Pinpoint the cell where the given text exists, returning its [x, y] midpoint coordinate. 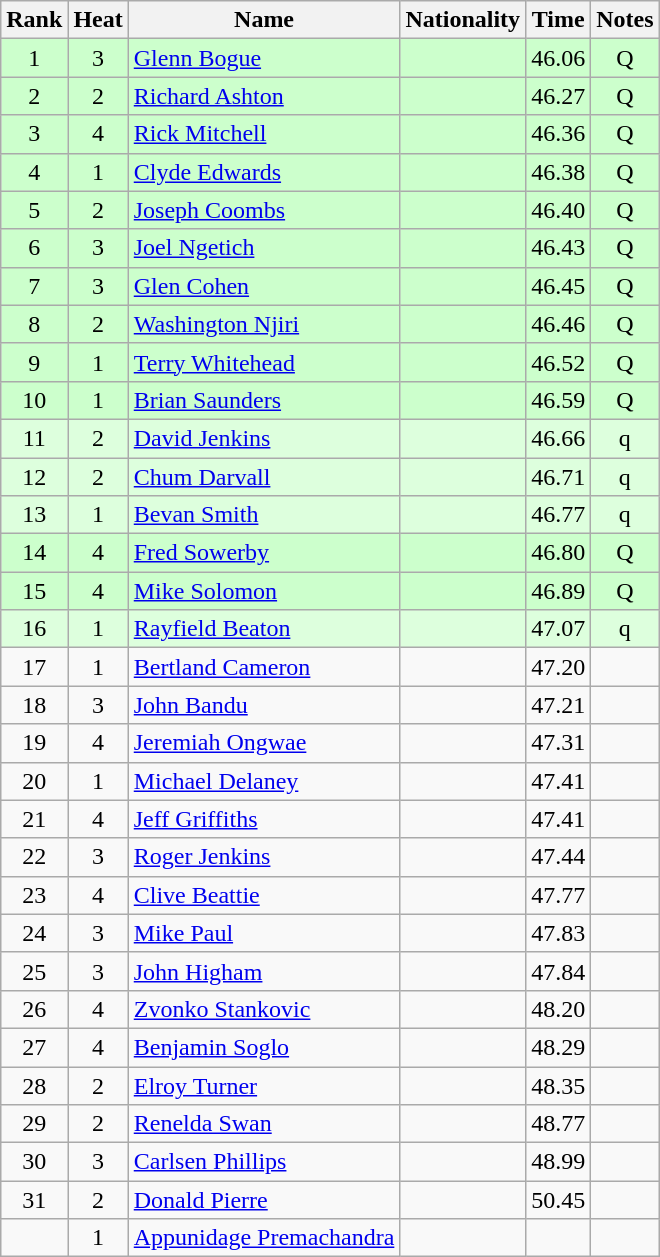
11 [34, 438]
47.83 [558, 933]
48.99 [558, 1162]
Appunidage Premachandra [264, 1238]
Donald Pierre [264, 1200]
9 [34, 362]
14 [34, 553]
Clyde Edwards [264, 172]
12 [34, 477]
25 [34, 971]
Rick Mitchell [264, 134]
47.77 [558, 895]
47.84 [558, 971]
Bevan Smith [264, 515]
Nationality [463, 20]
Renelda Swan [264, 1124]
46.71 [558, 477]
5 [34, 210]
46.66 [558, 438]
20 [34, 781]
Roger Jenkins [264, 857]
Mike Solomon [264, 591]
47.44 [558, 857]
Rank [34, 20]
46.77 [558, 515]
Elroy Turner [264, 1085]
Washington Njiri [264, 324]
47.20 [558, 667]
47.07 [558, 629]
Joseph Coombs [264, 210]
50.45 [558, 1200]
Carlsen Phillips [264, 1162]
Joel Ngetich [264, 248]
30 [34, 1162]
46.40 [558, 210]
Notes [625, 20]
48.20 [558, 1009]
47.31 [558, 743]
Time [558, 20]
48.77 [558, 1124]
31 [34, 1200]
46.80 [558, 553]
23 [34, 895]
John Higham [264, 971]
46.43 [558, 248]
Glenn Bogue [264, 58]
17 [34, 667]
18 [34, 705]
24 [34, 933]
27 [34, 1047]
Michael Delaney [264, 781]
Mike Paul [264, 933]
Jeff Griffiths [264, 819]
Terry Whitehead [264, 362]
48.29 [558, 1047]
Glen Cohen [264, 286]
Jeremiah Ongwae [264, 743]
15 [34, 591]
46.46 [558, 324]
19 [34, 743]
46.89 [558, 591]
Zvonko Stankovic [264, 1009]
46.45 [558, 286]
46.36 [558, 134]
48.35 [558, 1085]
26 [34, 1009]
22 [34, 857]
David Jenkins [264, 438]
47.21 [558, 705]
Benjamin Soglo [264, 1047]
46.27 [558, 96]
13 [34, 515]
Heat [98, 20]
Brian Saunders [264, 400]
46.06 [558, 58]
John Bandu [264, 705]
21 [34, 819]
Clive Beattie [264, 895]
46.38 [558, 172]
6 [34, 248]
Name [264, 20]
Rayfield Beaton [264, 629]
46.52 [558, 362]
28 [34, 1085]
29 [34, 1124]
46.59 [558, 400]
Chum Darvall [264, 477]
Fred Sowerby [264, 553]
Bertland Cameron [264, 667]
8 [34, 324]
Richard Ashton [264, 96]
10 [34, 400]
7 [34, 286]
16 [34, 629]
